From the cell containing the given text, extract its center point as (X, Y) coordinate. 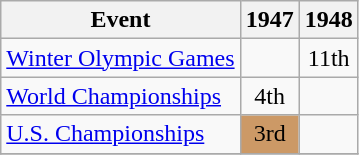
Winter Olympic Games (120, 58)
U.S. Championships (120, 134)
1948 (328, 20)
Event (120, 20)
4th (270, 96)
11th (328, 58)
World Championships (120, 96)
3rd (270, 134)
1947 (270, 20)
